Detect which cell encompasses the target text, then output its [X, Y] center coordinate. 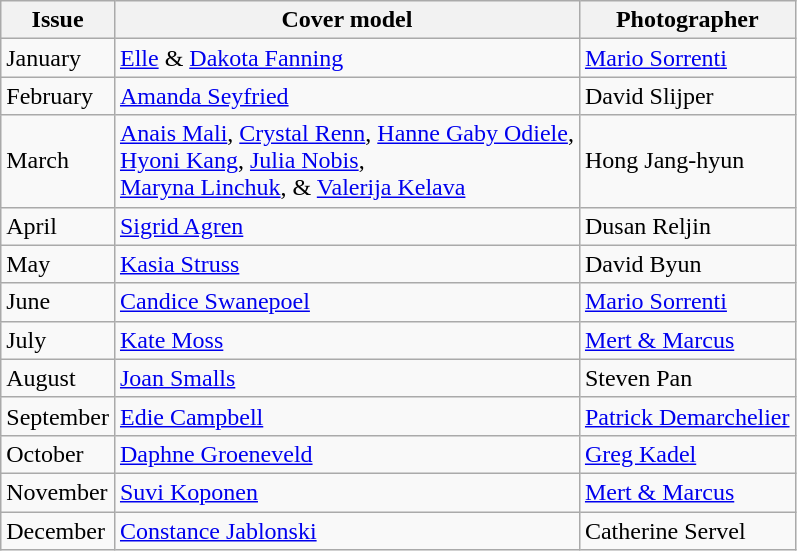
March [58, 161]
Joan Smalls [346, 378]
David Byun [687, 264]
December [58, 531]
November [58, 492]
August [58, 378]
Steven Pan [687, 378]
Amanda Seyfried [346, 96]
April [58, 226]
Candice Swanepoel [346, 302]
June [58, 302]
September [58, 416]
Dusan Reljin [687, 226]
Catherine Servel [687, 531]
Sigrid Agren [346, 226]
Edie Campbell [346, 416]
February [58, 96]
Cover model [346, 20]
July [58, 340]
May [58, 264]
Elle & Dakota Fanning [346, 58]
Photographer [687, 20]
Constance Jablonski [346, 531]
October [58, 454]
Patrick Demarchelier [687, 416]
Greg Kadel [687, 454]
Kate Moss [346, 340]
David Slijper [687, 96]
Daphne Groeneveld [346, 454]
Kasia Struss [346, 264]
Anais Mali, Crystal Renn, Hanne Gaby Odiele,Hyoni Kang, Julia Nobis,Maryna Linchuk, & Valerija Kelava [346, 161]
January [58, 58]
Suvi Koponen [346, 492]
Hong Jang-hyun [687, 161]
Issue [58, 20]
